Scan for the cell matching the given text and deliver its [x, y] coordinate at center. 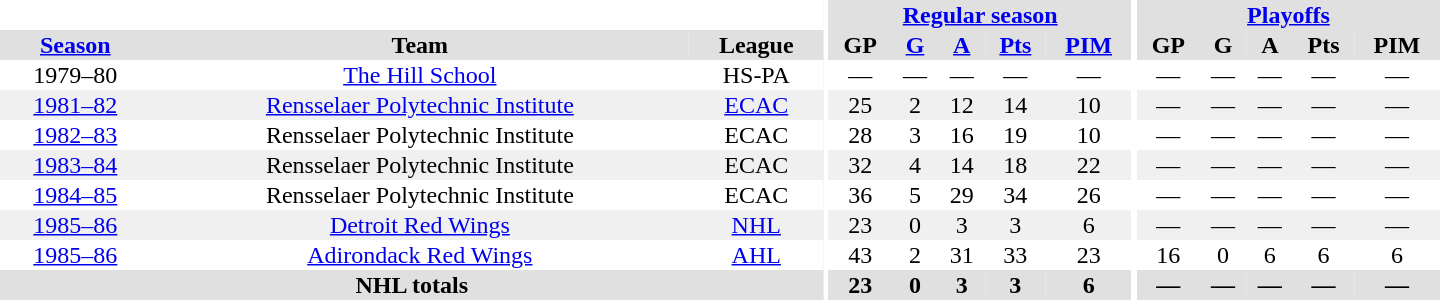
NHL totals [412, 285]
4 [916, 165]
NHL [756, 225]
36 [860, 195]
31 [962, 255]
28 [860, 135]
1979–80 [76, 75]
29 [962, 195]
26 [1089, 195]
12 [962, 105]
AHL [756, 255]
HS-PA [756, 75]
5 [916, 195]
Adirondack Red Wings [420, 255]
Season [76, 45]
43 [860, 255]
Playoffs [1288, 15]
Detroit Red Wings [420, 225]
33 [1016, 255]
Team [420, 45]
22 [1089, 165]
18 [1016, 165]
1984–85 [76, 195]
34 [1016, 195]
1982–83 [76, 135]
32 [860, 165]
Regular season [980, 15]
25 [860, 105]
The Hill School [420, 75]
1983–84 [76, 165]
League [756, 45]
1981–82 [76, 105]
19 [1016, 135]
